Provide the [x, y] coordinate of the cell's center where the given text is located.  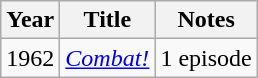
1 episode [206, 58]
Notes [206, 20]
Title [108, 20]
Year [30, 20]
1962 [30, 58]
Combat! [108, 58]
